Scan for the cell matching the given text and deliver its [X, Y] coordinate at center. 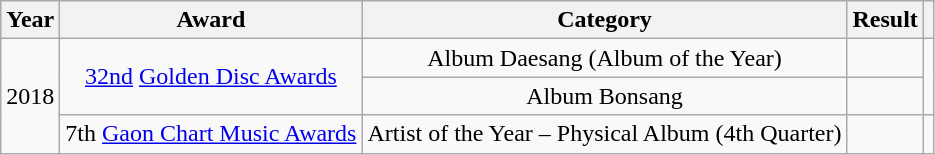
Artist of the Year – Physical Album (4th Quarter) [604, 134]
32nd Golden Disc Awards [211, 77]
Result [885, 20]
2018 [30, 96]
Category [604, 20]
7th Gaon Chart Music Awards [211, 134]
Award [211, 20]
Album Daesang (Album of the Year) [604, 58]
Album Bonsang [604, 96]
Year [30, 20]
